Identify which cell holds the provided text, then report its (X, Y) central coordinate. 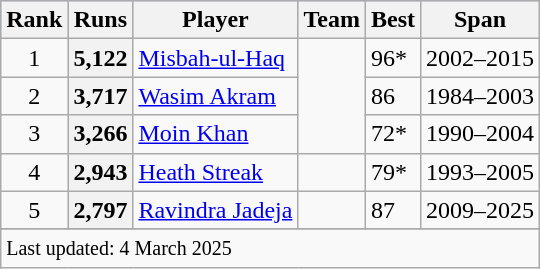
Last updated: 4 March 2025 (270, 248)
Team (332, 20)
5 (34, 210)
Wasim Akram (216, 96)
3,266 (100, 134)
1984–2003 (480, 96)
Ravindra Jadeja (216, 210)
3,717 (100, 96)
4 (34, 172)
1993–2005 (480, 172)
3 (34, 134)
1990–2004 (480, 134)
2 (34, 96)
Span (480, 20)
5,122 (100, 58)
2002–2015 (480, 58)
96* (392, 58)
Best (392, 20)
Rank (34, 20)
2,943 (100, 172)
Heath Streak (216, 172)
Misbah-ul-Haq (216, 58)
79* (392, 172)
Runs (100, 20)
2,797 (100, 210)
1 (34, 58)
2009–2025 (480, 210)
Moin Khan (216, 134)
87 (392, 210)
Player (216, 20)
72* (392, 134)
86 (392, 96)
